Detect which cell encompasses the target text, then output its [X, Y] center coordinate. 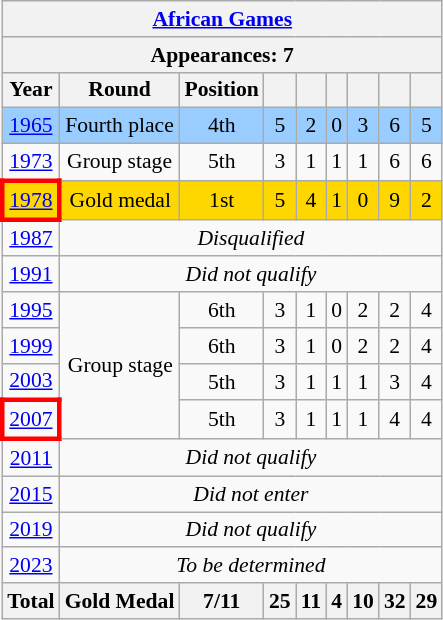
Round [120, 90]
Year [30, 90]
4th [221, 126]
Appearances: 7 [222, 55]
Gold Medal [120, 601]
Disqualified [252, 238]
1973 [30, 162]
1999 [30, 346]
11 [312, 601]
1st [221, 200]
29 [427, 601]
To be determined [252, 566]
Did not enter [252, 494]
2023 [30, 566]
Fourth place [120, 126]
African Games [222, 19]
1978 [30, 200]
Total [30, 601]
10 [363, 601]
25 [280, 601]
2019 [30, 530]
1995 [30, 310]
7/11 [221, 601]
2015 [30, 494]
Position [221, 90]
Gold medal [120, 200]
1987 [30, 238]
2003 [30, 382]
32 [395, 601]
2011 [30, 458]
2007 [30, 420]
9 [395, 200]
1991 [30, 275]
1965 [30, 126]
